Pinpoint the cell where the given text exists, returning its [X, Y] midpoint coordinate. 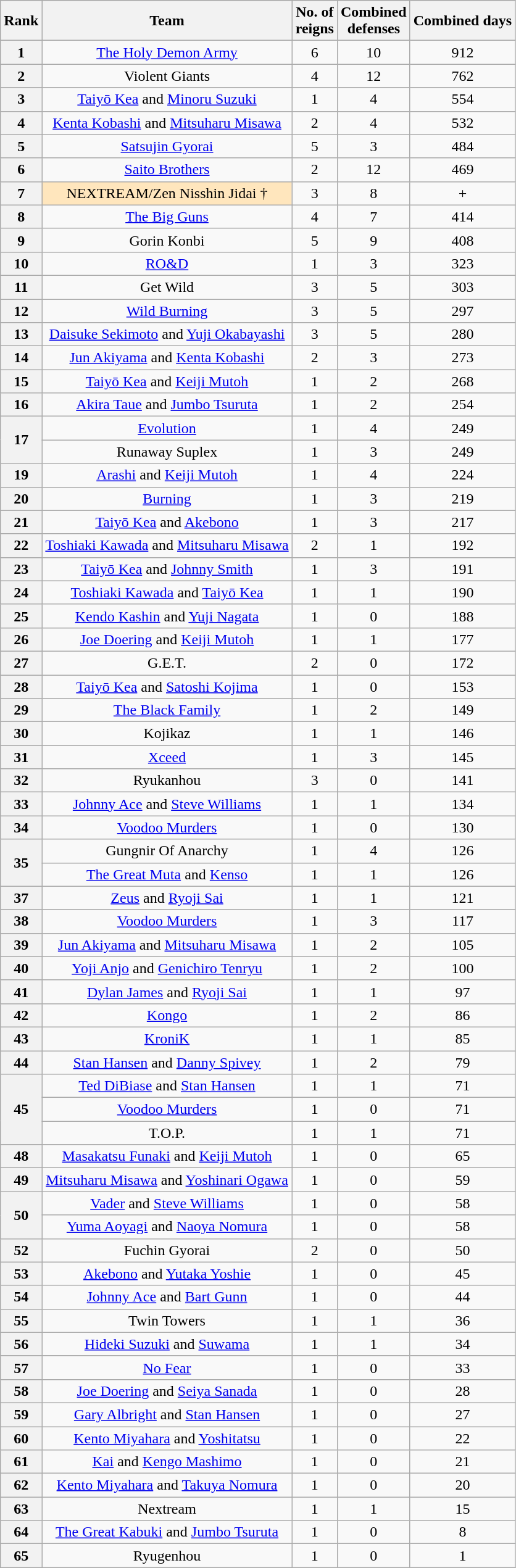
Akira Taue and Jumbo Tsuruta [167, 405]
303 [462, 287]
35 [21, 863]
Toshiaki Kawada and Taiyō Kea [167, 592]
52 [21, 1250]
The Holy Demon Army [167, 52]
141 [462, 781]
224 [462, 475]
48 [21, 1156]
484 [462, 146]
Johnny Ace and Steve Williams [167, 804]
56 [21, 1344]
79 [462, 1062]
149 [462, 710]
100 [462, 968]
T.O.P. [167, 1133]
Zeus and Ryoji Sai [167, 898]
42 [21, 1015]
39 [21, 945]
912 [462, 52]
134 [462, 804]
Vader and Steve Williams [167, 1203]
Gorin Konbi [167, 240]
192 [462, 545]
The Great Muta and Kenso [167, 874]
105 [462, 945]
Akebono and Yutaka Yoshie [167, 1274]
Toshiaki Kawada and Mitsuharu Misawa [167, 545]
41 [21, 992]
26 [21, 639]
32 [21, 781]
Nextream [167, 1509]
17 [21, 440]
Kento Miyahara and Takuya Nomura [167, 1485]
+ [462, 193]
62 [21, 1485]
177 [462, 639]
49 [21, 1180]
Jun Akiyama and Kenta Kobashi [167, 358]
85 [462, 1039]
Arashi and Keiji Mutoh [167, 475]
Get Wild [167, 287]
Ted DiBiase and Stan Hansen [167, 1086]
146 [462, 734]
60 [21, 1438]
188 [462, 616]
Stan Hansen and Danny Spivey [167, 1062]
36 [462, 1321]
Runaway Suplex [167, 452]
30 [21, 734]
Combineddefenses [373, 21]
268 [462, 381]
Satsujin Gyorai [167, 146]
Saito Brothers [167, 170]
Fuchin Gyorai [167, 1250]
The Great Kabuki and Jumbo Tsuruta [167, 1532]
Kongo [167, 1015]
64 [21, 1532]
24 [21, 592]
55 [21, 1321]
Violent Giants [167, 76]
762 [462, 76]
Ryukanhou [167, 781]
16 [21, 405]
Yoji Anjo and Genichiro Tenryu [167, 968]
117 [462, 921]
No. ofreigns [315, 21]
554 [462, 99]
Burning [167, 499]
Hideki Suzuki and Suwama [167, 1344]
Kojikaz [167, 734]
130 [462, 828]
63 [21, 1509]
40 [21, 968]
Kento Miyahara and Yoshitatsu [167, 1438]
Gungnir Of Anarchy [167, 851]
G.E.T. [167, 663]
37 [21, 898]
97 [462, 992]
14 [21, 358]
13 [21, 334]
29 [21, 710]
Xceed [167, 757]
RO&D [167, 263]
Daisuke Sekimoto and Yuji Okabayashi [167, 334]
217 [462, 522]
53 [21, 1274]
254 [462, 405]
No Fear [167, 1367]
273 [462, 358]
Taiyō Kea and Johnny Smith [167, 569]
KroniK [167, 1039]
Twin Towers [167, 1321]
19 [21, 475]
NEXTREAM/Zen Nisshin Jidai † [167, 193]
323 [462, 263]
469 [462, 170]
54 [21, 1297]
23 [21, 569]
145 [462, 757]
190 [462, 592]
Rank [21, 21]
Johnny Ace and Bart Gunn [167, 1297]
Kenta Kobashi and Mitsuharu Misawa [167, 123]
121 [462, 898]
219 [462, 499]
414 [462, 217]
Wild Burning [167, 310]
153 [462, 687]
Combined days [462, 21]
Kendo Kashin and Yuji Nagata [167, 616]
11 [21, 287]
408 [462, 240]
Gary Albright and Stan Hansen [167, 1414]
Joe Doering and Seiya Sanada [167, 1391]
31 [21, 757]
Team [167, 21]
57 [21, 1367]
297 [462, 310]
The Black Family [167, 710]
280 [462, 334]
43 [21, 1039]
Taiyō Kea and Minoru Suzuki [167, 99]
Taiyō Kea and Keiji Mutoh [167, 381]
Masakatsu Funaki and Keiji Mutoh [167, 1156]
Kai and Kengo Mashimo [167, 1462]
172 [462, 663]
38 [21, 921]
61 [21, 1462]
Ryugenhou [167, 1556]
Taiyō Kea and Akebono [167, 522]
25 [21, 616]
86 [462, 1015]
Jun Akiyama and Mitsuharu Misawa [167, 945]
Joe Doering and Keiji Mutoh [167, 639]
Dylan James and Ryoji Sai [167, 992]
191 [462, 569]
The Big Guns [167, 217]
Evolution [167, 428]
Taiyō Kea and Satoshi Kojima [167, 687]
Yuma Aoyagi and Naoya Nomura [167, 1227]
Mitsuharu Misawa and Yoshinari Ogawa [167, 1180]
532 [462, 123]
